Output the (x, y) coordinate of the center of the cell containing the given text.  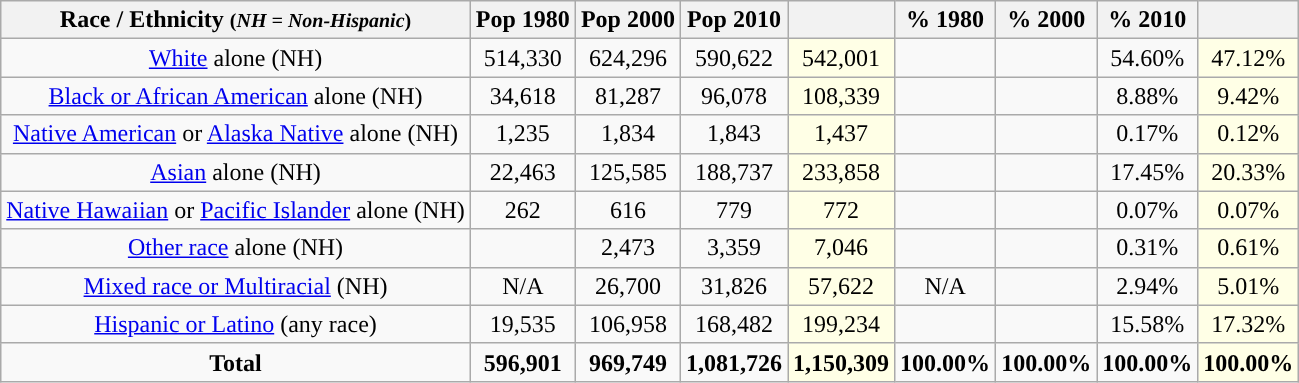
1,235 (522, 134)
199,234 (842, 324)
White alone (NH) (236, 58)
262 (522, 210)
34,618 (522, 96)
2.94% (1148, 286)
20.33% (1248, 172)
779 (734, 210)
0.61% (1248, 248)
81,287 (628, 96)
969,749 (628, 362)
Mixed race or Multiracial (NH) (236, 286)
Pop 1980 (522, 20)
31,826 (734, 286)
106,958 (628, 324)
17.32% (1248, 324)
Pop 2000 (628, 20)
Native Hawaiian or Pacific Islander alone (NH) (236, 210)
1,834 (628, 134)
2,473 (628, 248)
0.12% (1248, 134)
624,296 (628, 58)
514,330 (522, 58)
96,078 (734, 96)
Pop 2010 (734, 20)
9.42% (1248, 96)
590,622 (734, 58)
Native American or Alaska Native alone (NH) (236, 134)
15.58% (1148, 324)
616 (628, 210)
54.60% (1148, 58)
% 1980 (946, 20)
Hispanic or Latino (any race) (236, 324)
47.12% (1248, 58)
596,901 (522, 362)
125,585 (628, 172)
772 (842, 210)
26,700 (628, 286)
% 2000 (1046, 20)
542,001 (842, 58)
1,437 (842, 134)
7,046 (842, 248)
57,622 (842, 286)
8.88% (1148, 96)
Asian alone (NH) (236, 172)
Black or African American alone (NH) (236, 96)
1,843 (734, 134)
17.45% (1148, 172)
168,482 (734, 324)
1,150,309 (842, 362)
233,858 (842, 172)
19,535 (522, 324)
1,081,726 (734, 362)
0.31% (1148, 248)
3,359 (734, 248)
108,339 (842, 96)
% 2010 (1148, 20)
188,737 (734, 172)
Other race alone (NH) (236, 248)
0.17% (1148, 134)
22,463 (522, 172)
Total (236, 362)
5.01% (1248, 286)
Race / Ethnicity (NH = Non-Hispanic) (236, 20)
